Return the (x, y) coordinate for the center point of the cell that contains the specified text.  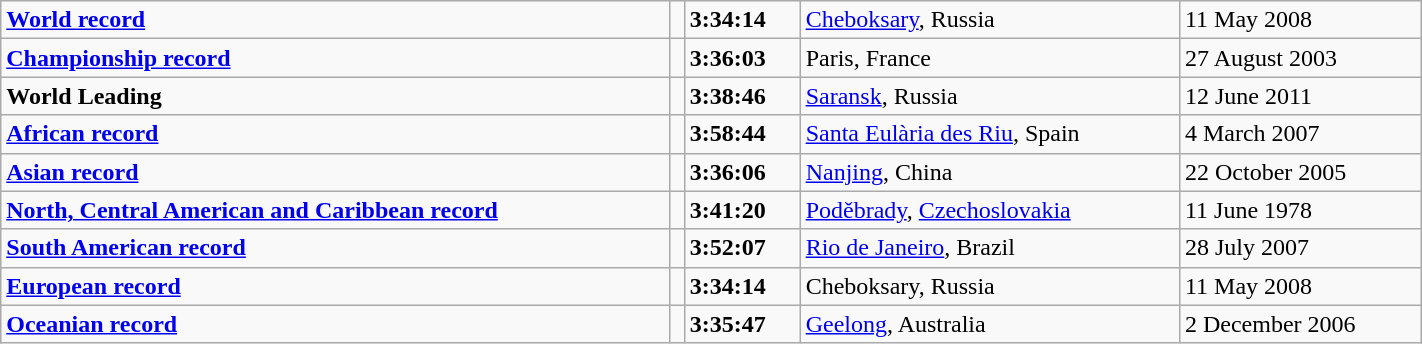
European record (336, 286)
3:41:20 (742, 210)
Paris, France (990, 58)
World Leading (336, 96)
3:58:44 (742, 134)
28 July 2007 (1300, 248)
22 October 2005 (1300, 172)
Poděbrady, Czechoslovakia (990, 210)
3:36:06 (742, 172)
2 December 2006 (1300, 324)
Rio de Janeiro, Brazil (990, 248)
African record (336, 134)
North, Central American and Caribbean record (336, 210)
Geelong, Australia (990, 324)
South American record (336, 248)
11 June 1978 (1300, 210)
3:52:07 (742, 248)
Saransk, Russia (990, 96)
Nanjing, China (990, 172)
12 June 2011 (1300, 96)
3:36:03 (742, 58)
3:38:46 (742, 96)
4 March 2007 (1300, 134)
Asian record (336, 172)
Santa Eulària des Riu, Spain (990, 134)
Oceanian record (336, 324)
27 August 2003 (1300, 58)
3:35:47 (742, 324)
World record (336, 20)
Championship record (336, 58)
